Detect which cell encompasses the target text, then output its [x, y] center coordinate. 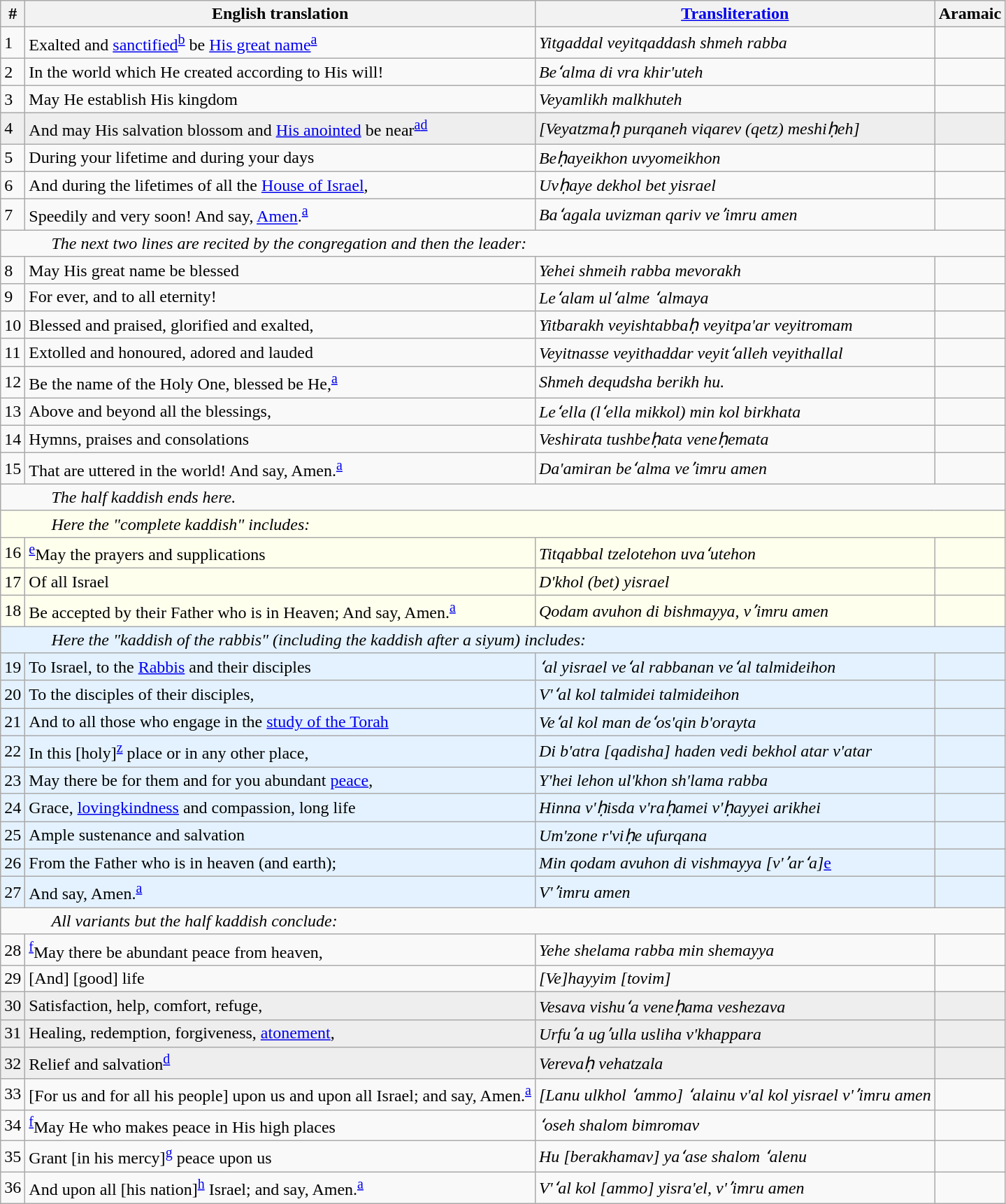
3 [13, 99]
For ever, and to all eternity! [280, 297]
Speedily and very soon! And say, Amen.a [280, 215]
9 [13, 297]
Baʻagala uvizman qariv veʼimru amen [735, 215]
23 [13, 780]
18 [13, 611]
[And] [good] life [280, 979]
Uvḥaye dekhol bet yisrael [735, 185]
Here the "complete kaddish" includes: [503, 524]
And may His salvation blossom and His anointed be nearad [280, 129]
And during the lifetimes of all the House of Israel, [280, 185]
Be accepted by their Father who is in Heaven; And say, Amen.a [280, 611]
To the disciples of their disciples, [280, 694]
May His great name be blessed [280, 270]
And say, Amen.a [280, 892]
From the Father who is in heaven (and earth); [280, 863]
And to all those who engage in the study of the Torah [280, 722]
[Lanu ulkhol ʻammo] ʻalainu v'al kol yisrael v'ʼimru amen [735, 1095]
10 [13, 325]
fMay He who makes peace in His high places [280, 1126]
May He establish His kingdom [280, 99]
8 [13, 270]
Qodam avuhon di bishmayya, vʼimru amen [735, 611]
fMay there be abundant peace from heaven, [280, 949]
Da'amiran beʻalma veʼimru amen [735, 468]
D'khol (bet) yisrael [735, 582]
34 [13, 1126]
Healing, redemption, forgiveness, atonement, [280, 1033]
Here the "kaddish of the rabbis" (including the kaddish after a siyum) includes: [503, 640]
Um'zone r'viḥe ufurqana [735, 835]
eMay the prayers and supplications [280, 552]
[Ve]hayyim [tovim] [735, 979]
28 [13, 949]
Min qodam avuhon di vishmayya [v'ʼarʻa]e [735, 863]
13 [13, 412]
[Veyatzmaḥ purqaneh viqarev (qetz) meshiḥeh] [735, 129]
Y'hei lehon ul'khon sh'lama rabba [735, 780]
Beʻalma di vra khir'uteh [735, 72]
17 [13, 582]
V'ʼimru amen [735, 892]
Above and beyond all the blessings, [280, 412]
Veyitnasse veyithaddar veyitʻalleh veyithallal [735, 352]
ʻoseh shalom bimromav [735, 1126]
15 [13, 468]
Aramaic [970, 14]
Ample sustenance and salvation [280, 835]
During your lifetime and during your days [280, 158]
Veshirata tushbeḥata veneḥemata [735, 439]
16 [13, 552]
33 [13, 1095]
Blessed and praised, glorified and exalted, [280, 325]
Veyamlikh malkhuteh [735, 99]
Urfuʼa ugʼulla usliha v'khappara [735, 1033]
Be the name of the Holy One, blessed be He,a [280, 382]
Yitgaddal veyitqaddash shmeh rabba [735, 43]
[For us and for all his people] upon us and upon all Israel; and say, Amen.a [280, 1095]
Di b'atra [qadisha] haden vedi bekhol atar v'atar [735, 751]
Beḥayeikhon uvyomeikhon [735, 158]
# [13, 14]
Grace, lovingkindness and compassion, long life [280, 808]
In the world which He created according to His will! [280, 72]
Hymns, praises and consolations [280, 439]
ʻal yisrael veʻal rabbanan veʻal talmideihon [735, 667]
11 [13, 352]
Veʻal kol man deʻos'qin b'orayta [735, 722]
21 [13, 722]
19 [13, 667]
Hinna v'ḥisda v'raḥamei v'ḥayyei arikhei [735, 808]
25 [13, 835]
To Israel, to the Rabbis and their disciples [280, 667]
Yehe shelama rabba min shemayya [735, 949]
24 [13, 808]
V'ʻal kol [ammo] yisra'el, v'ʼimru amen [735, 1187]
14 [13, 439]
31 [13, 1033]
20 [13, 694]
All variants but the half kaddish conclude: [503, 921]
4 [13, 129]
In this [holy]z place or in any other place, [280, 751]
Grant [in his mercy]g peace upon us [280, 1156]
Leʻalam ulʻalme ʻalmaya [735, 297]
Relief and salvationd [280, 1063]
Extolled and honoured, adored and lauded [280, 352]
Of all Israel [280, 582]
Verevaḥ vehatzala [735, 1063]
The next two lines are recited by the congregation and then the leader: [503, 243]
6 [13, 185]
27 [13, 892]
29 [13, 979]
1 [13, 43]
7 [13, 215]
And upon all [his nation]h Israel; and say, Amen.a [280, 1187]
26 [13, 863]
V'ʻal kol talmidei talmideihon [735, 694]
2 [13, 72]
Hu [berakhamav] yaʻase shalom ʻalenu [735, 1156]
36 [13, 1187]
Yitbarakh veyishtabbaḥ veyitpa'ar veyitromam [735, 325]
Transliteration [735, 14]
Yehei shmeih rabba mevorakh [735, 270]
English translation [280, 14]
32 [13, 1063]
12 [13, 382]
Leʻella (lʻella mikkol) min kol birkhata [735, 412]
Vesava vishuʻa veneḥama veshezava [735, 1006]
That are uttered in the world! And say, Amen.a [280, 468]
May there be for them and for you abundant peace, [280, 780]
Exalted and sanctifiedb be His great namea [280, 43]
Titqabbal tzelotehon uvaʻutehon [735, 552]
30 [13, 1006]
The half kaddish ends here. [503, 497]
Satisfaction, help, comfort, refuge, [280, 1006]
35 [13, 1156]
Shmeh dequdsha berikh hu. [735, 382]
22 [13, 751]
5 [13, 158]
